Return the (x, y) coordinate for the center point of the cell that contains the specified text.  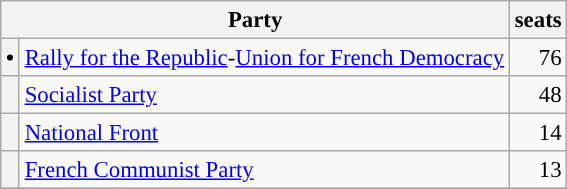
• (10, 58)
76 (538, 58)
Rally for the Republic-Union for French Democracy (264, 58)
13 (538, 170)
Party (256, 20)
seats (538, 20)
French Communist Party (264, 170)
14 (538, 133)
48 (538, 95)
National Front (264, 133)
Socialist Party (264, 95)
